Determine the (x, y) coordinate at the center of the cell enclosing the given text.  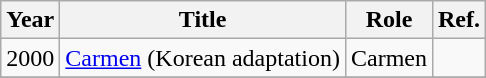
Carmen (388, 58)
Title (203, 20)
Year (30, 20)
Ref. (458, 20)
Role (388, 20)
Carmen (Korean adaptation) (203, 58)
2000 (30, 58)
